For the text-containing cell, return its midpoint in [x, y] coordinate format. 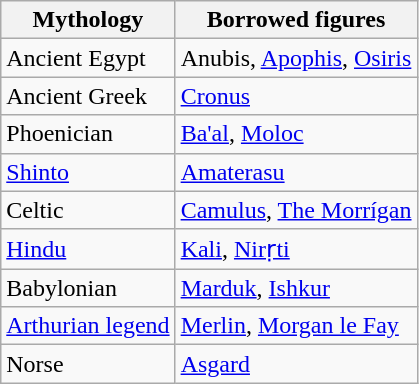
Celtic [88, 210]
Ancient Greek [88, 96]
Anubis, Apophis, Osiris [296, 58]
Marduk, Ishkur [296, 288]
Asgard [296, 364]
Kali, Nirṛti [296, 249]
Cronus [296, 96]
Amaterasu [296, 172]
Ba'al, Moloc [296, 134]
Hindu [88, 249]
Camulus, The Morrígan [296, 210]
Borrowed figures [296, 20]
Mythology [88, 20]
Arthurian legend [88, 326]
Shinto [88, 172]
Merlin, Morgan le Fay [296, 326]
Phoenician [88, 134]
Norse [88, 364]
Babylonian [88, 288]
Ancient Egypt [88, 58]
